Detect which cell encompasses the target text, then output its [x, y] center coordinate. 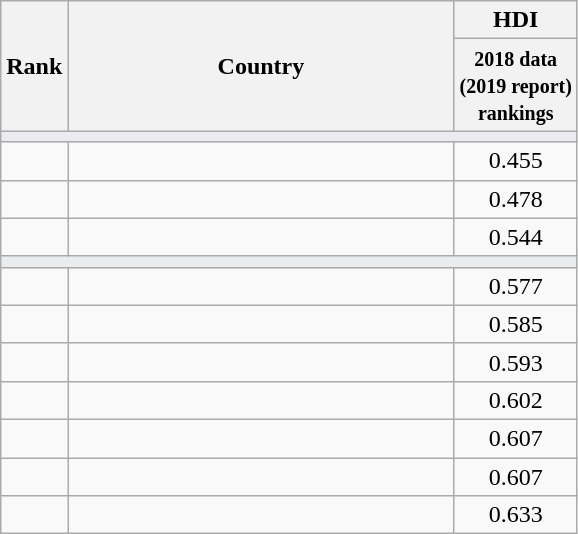
2018 data (2019 report) rankings [516, 85]
0.544 [516, 237]
0.478 [516, 199]
0.633 [516, 515]
0.585 [516, 324]
HDI [516, 20]
0.577 [516, 286]
0.602 [516, 400]
Rank [34, 66]
Country [261, 66]
0.455 [516, 161]
0.593 [516, 362]
